Determine the [X, Y] coordinate at the center of the cell enclosing the given text.  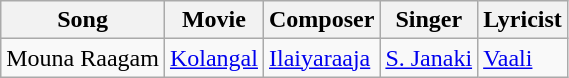
Ilaiyaraaja [321, 58]
Mouna Raagam [83, 58]
Singer [429, 20]
Movie [214, 20]
Composer [321, 20]
S. Janaki [429, 58]
Song [83, 20]
Lyricist [523, 20]
Kolangal [214, 58]
Vaali [523, 58]
